Pinpoint the cell where the given text exists, returning its (x, y) midpoint coordinate. 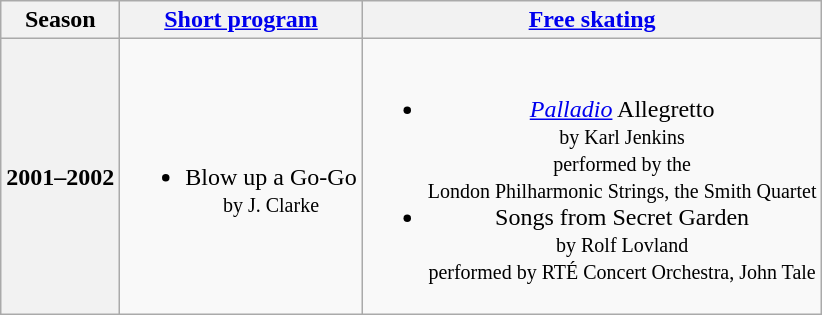
Short program (241, 20)
2001–2002 (60, 176)
Blow up a Go-Go by J. Clarke (241, 176)
Free skating (592, 20)
Season (60, 20)
